Return the [x, y] coordinate for the center point of the cell that contains the specified text.  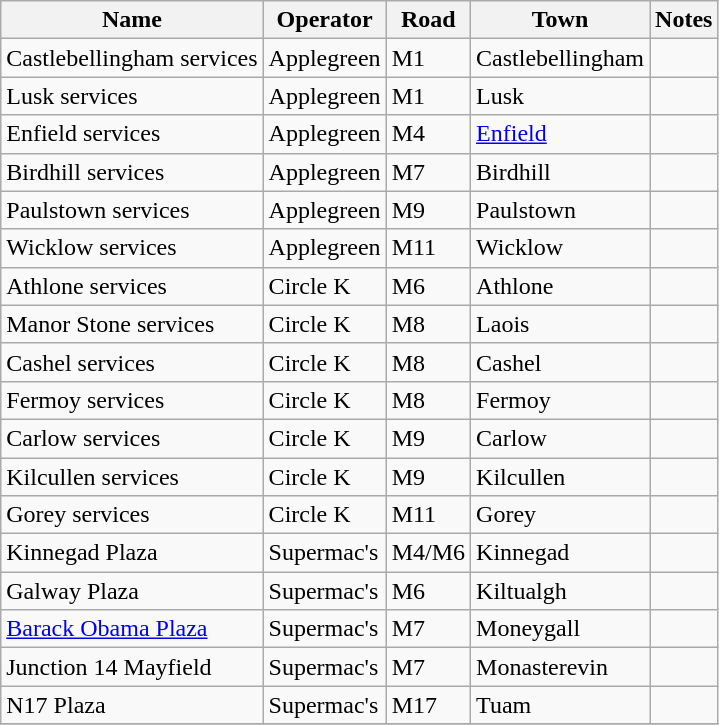
Galway Plaza [132, 591]
Laois [560, 324]
Lusk services [132, 96]
Paulstown [560, 210]
Lusk [560, 96]
Notes [684, 20]
Castlebellingham [560, 58]
Carlow [560, 438]
Fermoy [560, 400]
Town [560, 20]
Birdhill services [132, 172]
Barack Obama Plaza [132, 629]
Wicklow services [132, 248]
Athlone [560, 286]
Monasterevin [560, 667]
Paulstown services [132, 210]
Kinnegad [560, 553]
Gorey services [132, 515]
Wicklow [560, 248]
Kinnegad Plaza [132, 553]
Tuam [560, 705]
Enfield services [132, 134]
Kilcullen services [132, 477]
Cashel services [132, 362]
M4 [428, 134]
Cashel [560, 362]
N17 Plaza [132, 705]
Junction 14 Mayfield [132, 667]
M17 [428, 705]
Kilcullen [560, 477]
Carlow services [132, 438]
Castlebellingham services [132, 58]
Name [132, 20]
Enfield [560, 134]
Moneygall [560, 629]
M4/M6 [428, 553]
Gorey [560, 515]
Manor Stone services [132, 324]
Operator [324, 20]
Birdhill [560, 172]
Kiltualgh [560, 591]
Athlone services [132, 286]
Road [428, 20]
Fermoy services [132, 400]
